Output the (x, y) coordinate of the center of the cell containing the given text.  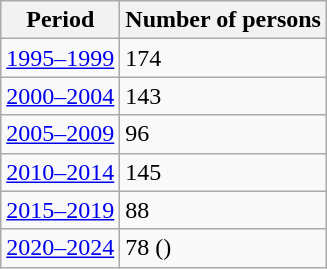
Number of persons (224, 20)
145 (224, 172)
2015–2019 (60, 210)
2005–2009 (60, 134)
2020–2024 (60, 248)
143 (224, 96)
Period (60, 20)
2000–2004 (60, 96)
1995–1999 (60, 58)
78 () (224, 248)
88 (224, 210)
2010–2014 (60, 172)
96 (224, 134)
174 (224, 58)
